From the cell containing the given text, extract its center point as (X, Y) coordinate. 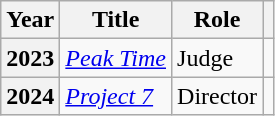
2023 (30, 58)
Peak Time (116, 58)
Director (218, 96)
Year (30, 20)
Judge (218, 58)
Project 7 (116, 96)
Title (116, 20)
Role (218, 20)
2024 (30, 96)
